Return the (x, y) coordinate for the center point of the cell that contains the specified text.  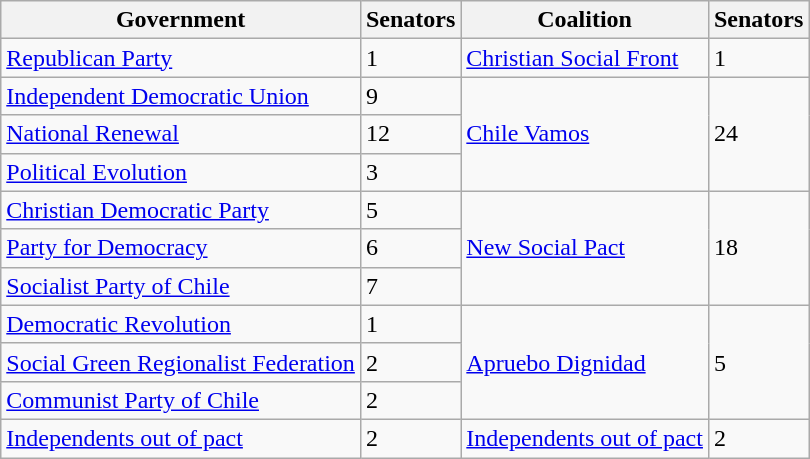
Socialist Party of Chile (181, 286)
New Social Pact (585, 248)
6 (410, 248)
Government (181, 20)
Democratic Revolution (181, 324)
3 (410, 172)
Party for Democracy (181, 248)
National Renewal (181, 134)
Chile Vamos (585, 134)
Christian Democratic Party (181, 210)
24 (758, 134)
Political Evolution (181, 172)
18 (758, 248)
Communist Party of Chile (181, 400)
Christian Social Front (585, 58)
Apruebo Dignidad (585, 362)
7 (410, 286)
Social Green Regionalist Federation (181, 362)
Independent Democratic Union (181, 96)
Coalition (585, 20)
12 (410, 134)
9 (410, 96)
Republican Party (181, 58)
